Identify which cell holds the provided text, then report its (x, y) central coordinate. 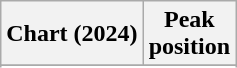
Peakposition (189, 34)
Chart (2024) (72, 34)
